Locate the cell with the specified text and output its (x, y) center coordinate. 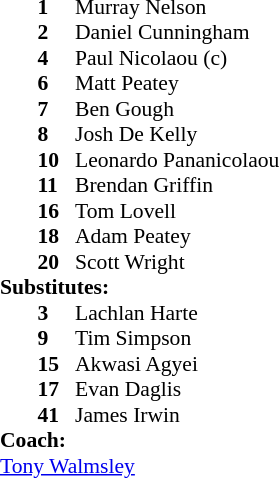
Adam Peatey (177, 237)
6 (57, 83)
18 (57, 237)
Coach: (140, 441)
Evan Daglis (177, 389)
Brendan Griffin (177, 185)
Akwasi Agyei (177, 364)
Paul Nicolaou (c) (177, 58)
Ben Gough (177, 109)
Tim Simpson (177, 339)
Scott Wright (177, 262)
Matt Peatey (177, 83)
Tom Lovell (177, 211)
41 (57, 415)
10 (57, 160)
Leonardo Pananicolaou (177, 160)
16 (57, 211)
20 (57, 262)
11 (57, 185)
3 (57, 313)
17 (57, 389)
James Irwin (177, 415)
Substitutes: (140, 287)
9 (57, 339)
Lachlan Harte (177, 313)
Josh De Kelly (177, 135)
Daniel Cunningham (177, 33)
8 (57, 135)
15 (57, 364)
4 (57, 58)
7 (57, 109)
2 (57, 33)
